Determine the [x, y] coordinate at the center of the cell enclosing the given text.  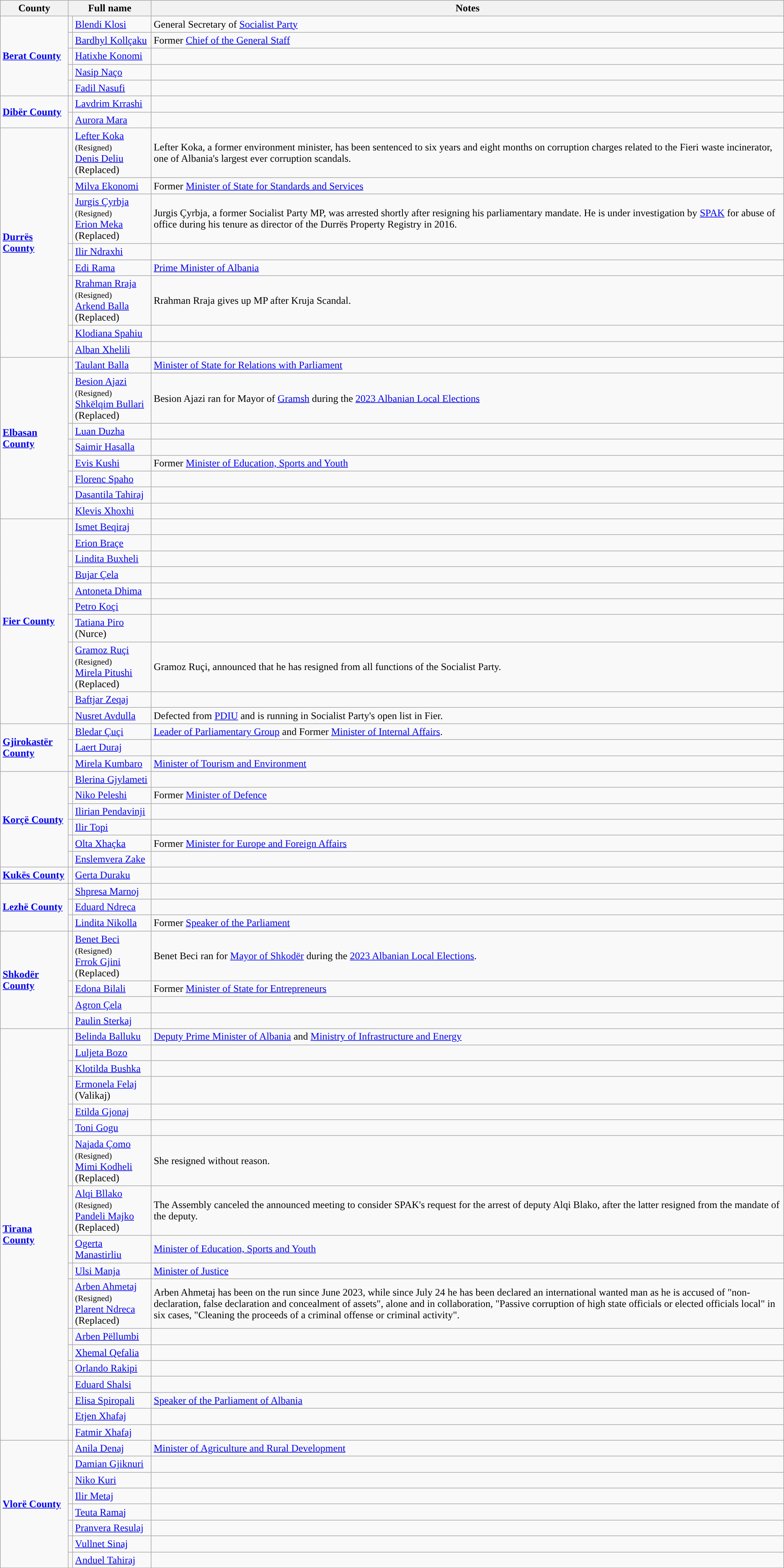
Ulsi Manja [112, 1271]
Arben Pëllumbi [112, 1337]
Blerina Gjylameti [112, 779]
Leader of Parliamentary Group and Former Minister of Internal Affairs. [467, 732]
Gramoz Ruçi, announced that he has resigned from all functions of the Socialist Party. [467, 667]
Benet Beci ran for Mayor of Shkodër during the 2023 Albanian Local Elections. [467, 956]
County [34, 8]
Nasip Naço [112, 72]
Minister of Agriculture and Rural Development [467, 1448]
Florenc Spaho [112, 479]
Ilir Ndraxhi [112, 251]
Tirana County [34, 1234]
Alban Xhelili [112, 349]
Taulant Balla [112, 365]
Jurgis Çyrbja (Resigned) Erion Meka (Replaced) [112, 219]
Pranvera Resulaj [112, 1528]
Ilir Topi [112, 827]
Minister of Education, Sports and Youth [467, 1249]
Lindita Buxheli [112, 559]
Anduel Tahiraj [112, 1560]
Belinda Balluku [112, 1037]
Orlando Rakipi [112, 1369]
Lezhë County [34, 907]
Berat County [34, 56]
Former Minister of Defence [467, 795]
Niko Peleshi [112, 795]
Niko Kuri [112, 1480]
Gramoz Ruçi (Resigned) Mirela Pitushi (Replaced) [112, 667]
Milva Ekonomi [112, 186]
Anila Denaj [112, 1448]
Fier County [34, 621]
Ilirian Pendavinji [112, 811]
Tatiana Piro(Nurce) [112, 629]
Klotilda Bushka [112, 1069]
Ismet Beqiraj [112, 527]
Deputy Prime Minister of Albania and Ministry of Infrastructure and Energy [467, 1037]
Former Minister for Europe and Foreign Affairs [467, 843]
Etilda Gjonaj [112, 1112]
Klodiana Spahiu [112, 334]
She resigned without reason. [467, 1161]
Full name [110, 8]
Xhemal Qefalia [112, 1353]
Lefter Koka (Resigned) Denis Deliu (Replaced) [112, 153]
Mirela Kumbaro [112, 763]
Notes [467, 8]
Edi Rama [112, 268]
Lindita Nikolla [112, 923]
Baftjar Zeqaj [112, 700]
Former Minister of State for Standards and Services [467, 186]
Ilir Metaj [112, 1496]
Rrahman Rraja (Resigned) Arkend Balla (Replaced) [112, 301]
Edona Bilali [112, 989]
Agron Çela [112, 1005]
Lavdrim Krrashi [112, 104]
Teuta Ramaj [112, 1512]
Shpresa Marnoj [112, 891]
General Secretary of Socialist Party [467, 24]
Former Chief of the General Staff [467, 40]
Former Minister of Education, Sports and Youth [467, 463]
Speaker of the Parliament of Albania [467, 1400]
Ogerta Manastirliu [112, 1249]
Minister of Justice [467, 1271]
Shkodër County [34, 980]
Defected from PDIU and is running in Socialist Party's open list in Fier. [467, 716]
Durrës County [34, 243]
Bardhyl Kollçaku [112, 40]
Saimir Hasalla [112, 447]
Gerta Duraku [112, 875]
Klevis Xhoxhi [112, 511]
Paulin Sterkaj [112, 1021]
Petro Koçi [112, 607]
Besion Ajazi (Resigned) Shkëlqim Bullari (Replaced) [112, 398]
Minister of State for Relations with Parliament [467, 365]
Damian Gjiknuri [112, 1464]
Vullnet Sinaj [112, 1544]
Former Speaker of the Parliament [467, 923]
Vlorë County [34, 1504]
Antoneta Dhima [112, 590]
Elisa Spiropali [112, 1400]
Eduard Shalsi [112, 1384]
Fatmir Xhafaj [112, 1432]
Dasantila Tahiraj [112, 495]
Luan Duzha [112, 431]
Blendi Klosi [112, 24]
Rrahman Rraja gives up MP after Kruja Scandal. [467, 301]
Eduard Ndreca [112, 907]
Erion Braçe [112, 543]
Korçë County [34, 819]
Olta Xhaçka [112, 843]
Alqi Bllako (Resigned) Pandeli Majko (Replaced) [112, 1210]
Evis Kushi [112, 463]
Bledar Çuçi [112, 732]
Former Minister of State for Entrepreneurs [467, 989]
Minister of Tourism and Environment [467, 763]
Gjirokastër County [34, 748]
Elbasan County [34, 438]
Laert Duraj [112, 748]
Ermonela Felaj (Valikaj) [112, 1090]
Bujar Çela [112, 574]
Najada Çomo (Resigned) Mimi Kodheli (Replaced) [112, 1161]
Etjen Xhafaj [112, 1416]
Aurora Mara [112, 120]
Luljeta Bozo [112, 1053]
Arben Ahmetaj (Resigned) Plarent Ndreca (Replaced) [112, 1304]
Hatixhe Konomi [112, 56]
Benet Beci (Resigned) Frrok Gjini (Replaced) [112, 956]
Enslemvera Zake [112, 859]
Prime Minister of Albania [467, 268]
Dibër County [34, 112]
Nusret Avdulla [112, 716]
Toni Gogu [112, 1128]
Kukës County [34, 875]
Besion Ajazi ran for Mayor of Gramsh during the 2023 Albanian Local Elections [467, 398]
Fadil Nasufi [112, 88]
